Extract the [X, Y] coordinate from the center of the cell holding the provided text.  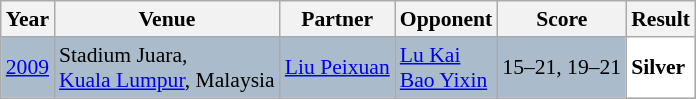
2009 [28, 68]
Score [562, 19]
Lu Kai Bao Yixin [446, 68]
Liu Peixuan [338, 68]
Partner [338, 19]
Year [28, 19]
Stadium Juara,Kuala Lumpur, Malaysia [167, 68]
15–21, 19–21 [562, 68]
Result [660, 19]
Silver [660, 68]
Opponent [446, 19]
Venue [167, 19]
